Identify which cell holds the provided text, then report its (X, Y) central coordinate. 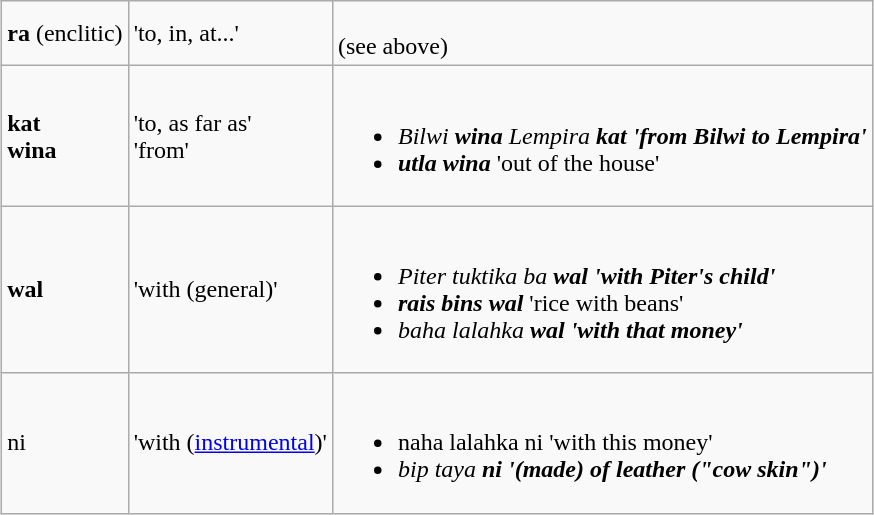
naha lalahka ni 'with this money'bip taya ni '(made) of leather ("cow skin")' (602, 443)
'with (general)' (230, 290)
'to, as far as''from' (230, 136)
katwina (65, 136)
(see above) (602, 34)
Bilwi wina Lempira kat 'from Bilwi to Lempira'utla wina 'out of the house' (602, 136)
ra (enclitic) (65, 34)
'with (instrumental)' (230, 443)
ni (65, 443)
wal (65, 290)
Piter tuktika ba wal 'with Piter's child'rais bins wal 'rice with beans'baha lalahka wal 'with that money' (602, 290)
'to, in, at...' (230, 34)
